Search for the cell housing the specified text and yield its (X, Y) center coordinate. 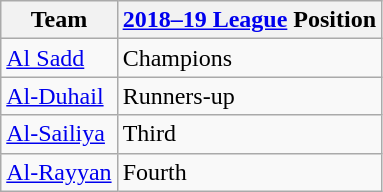
Third (249, 134)
Al Sadd (59, 58)
Al-Duhail (59, 96)
Al-Sailiya (59, 134)
2018–19 League Position (249, 20)
Fourth (249, 172)
Champions (249, 58)
Team (59, 20)
Al-Rayyan (59, 172)
Runners-up (249, 96)
